Identify which cell holds the provided text, then report its [X, Y] central coordinate. 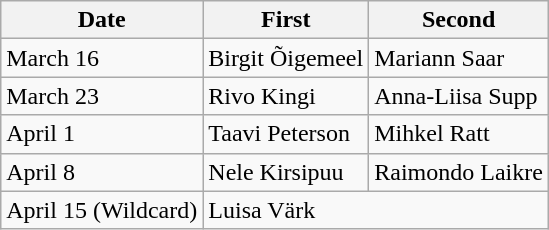
Mihkel Ratt [459, 134]
Nele Kirsipuu [286, 172]
April 1 [102, 134]
Mariann Saar [459, 58]
Second [459, 20]
April 15 (Wildcard) [102, 210]
Raimondo Laikre [459, 172]
Rivo Kingi [286, 96]
March 16 [102, 58]
Birgit Õigemeel [286, 58]
April 8 [102, 172]
First [286, 20]
Anna-Liisa Supp [459, 96]
Luisa Värk [376, 210]
Date [102, 20]
Taavi Peterson [286, 134]
March 23 [102, 96]
